Detect which cell encompasses the target text, then output its [x, y] center coordinate. 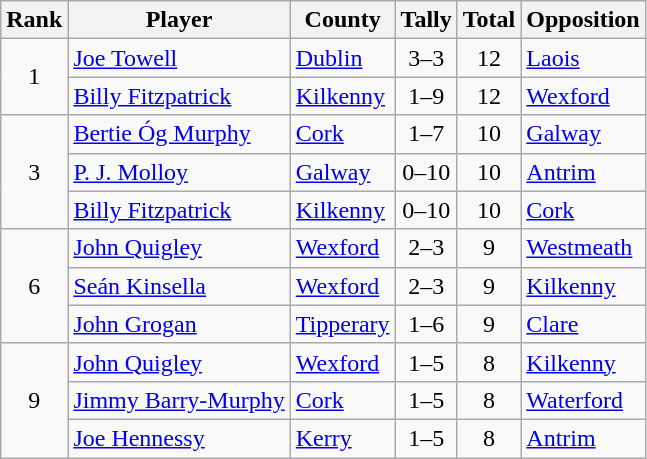
Rank [34, 20]
Westmeath [583, 248]
1–9 [426, 96]
Tally [426, 20]
Opposition [583, 20]
1 [34, 77]
Waterford [583, 400]
Clare [583, 324]
P. J. Molloy [179, 172]
Dublin [342, 58]
3 [34, 172]
Kerry [342, 438]
1–6 [426, 324]
Player [179, 20]
Bertie Óg Murphy [179, 134]
Total [489, 20]
3–3 [426, 58]
John Grogan [179, 324]
Joe Hennessy [179, 438]
Tipperary [342, 324]
Jimmy Barry-Murphy [179, 400]
Joe Towell [179, 58]
1–7 [426, 134]
County [342, 20]
Seán Kinsella [179, 286]
6 [34, 286]
Laois [583, 58]
